Return the (X, Y) coordinate for the center point of the cell that contains the specified text.  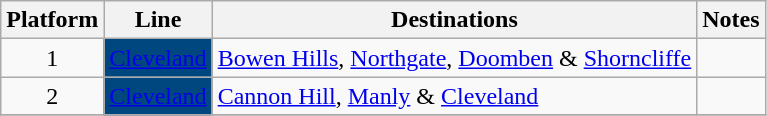
Line (158, 20)
Cannon Hill, Manly & Cleveland (454, 96)
Platform (52, 20)
Bowen Hills, Northgate, Doomben & Shorncliffe (454, 58)
Destinations (454, 20)
1 (52, 58)
Notes (731, 20)
2 (52, 96)
